Identify which cell holds the provided text, then report its [x, y] central coordinate. 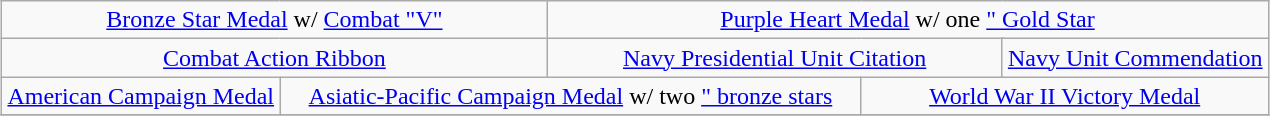
Combat Action Ribbon [274, 58]
Asiatic-Pacific Campaign Medal w/ two " bronze stars [571, 96]
American Campaign Medal [141, 96]
Purple Heart Medal w/ one " Gold Star [908, 20]
Bronze Star Medal w/ Combat "V" [274, 20]
World War II Victory Medal [1064, 96]
Navy Unit Commendation [1135, 58]
Navy Presidential Unit Citation [774, 58]
